Provide the (X, Y) coordinate of the cell's center where the given text is located.  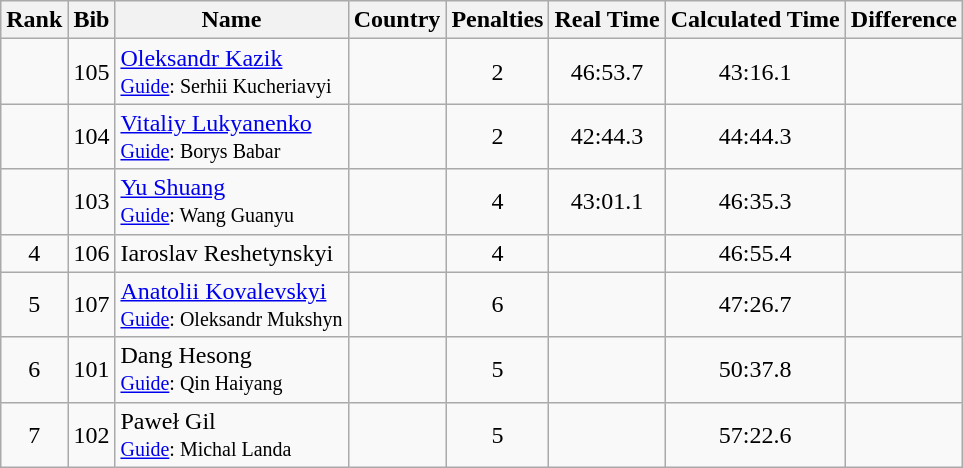
107 (92, 304)
Vitaliy LukyanenkoGuide: Borys Babar (232, 136)
42:44.3 (607, 136)
103 (92, 202)
Rank (34, 20)
43:16.1 (755, 72)
50:37.8 (755, 370)
Name (232, 20)
Paweł GilGuide: Michal Landa (232, 434)
46:55.4 (755, 253)
46:53.7 (607, 72)
106 (92, 253)
Iaroslav Reshetynskyi (232, 253)
57:22.6 (755, 434)
Anatolii KovalevskyiGuide: Oleksandr Mukshyn (232, 304)
Real Time (607, 20)
7 (34, 434)
Calculated Time (755, 20)
Yu ShuangGuide: Wang Guanyu (232, 202)
Penalties (498, 20)
102 (92, 434)
101 (92, 370)
105 (92, 72)
Bib (92, 20)
43:01.1 (607, 202)
Dang HesongGuide: Qin Haiyang (232, 370)
47:26.7 (755, 304)
Oleksandr KazikGuide: Serhii Kucheriavyi (232, 72)
Difference (904, 20)
104 (92, 136)
44:44.3 (755, 136)
Country (397, 20)
46:35.3 (755, 202)
